Determine the [X, Y] coordinate at the center of the cell enclosing the given text.  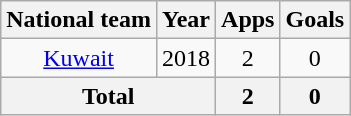
Goals [315, 20]
Kuwait [79, 58]
Total [108, 96]
Year [186, 20]
2018 [186, 58]
National team [79, 20]
Apps [248, 20]
